Pinpoint the cell where the given text exists, returning its [x, y] midpoint coordinate. 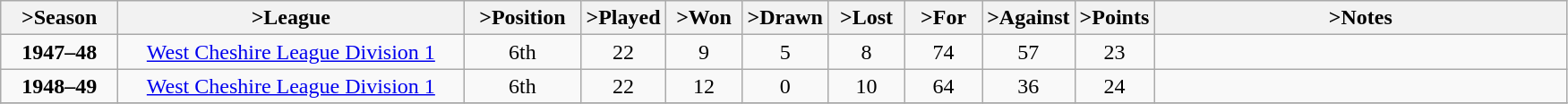
>For [944, 18]
>Points [1114, 18]
1948–49 [59, 86]
12 [704, 86]
5 [784, 52]
>Lost [866, 18]
>League [291, 18]
0 [784, 86]
74 [944, 52]
>Played [623, 18]
23 [1114, 52]
>Drawn [784, 18]
>Against [1028, 18]
64 [944, 86]
10 [866, 86]
>Won [704, 18]
36 [1028, 86]
9 [704, 52]
1947–48 [59, 52]
8 [866, 52]
>Position [523, 18]
57 [1028, 52]
24 [1114, 86]
>Notes [1361, 18]
>Season [59, 18]
